Capture the cell that displays the provided text and extract its [x, y] central coordinate. 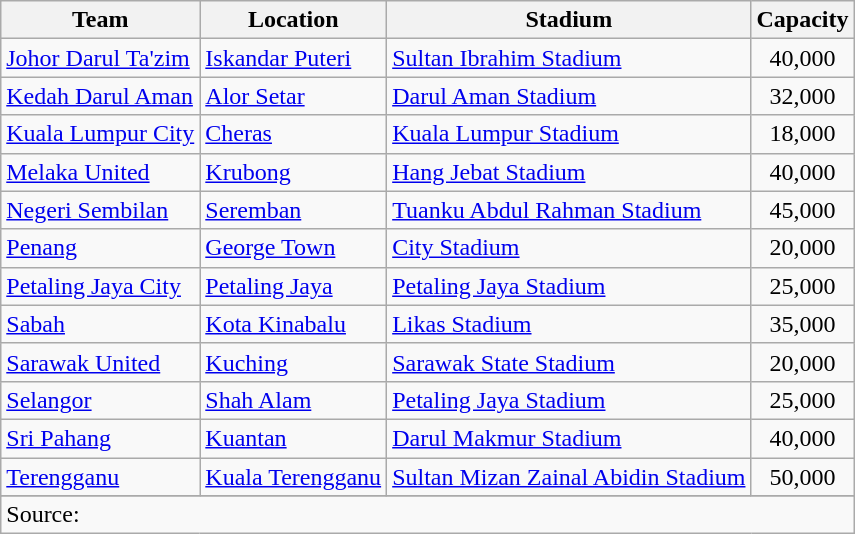
Seremban [294, 210]
Selangor [100, 400]
Kuantan [294, 438]
Capacity [802, 20]
Tuanku Abdul Rahman Stadium [569, 210]
Sarawak United [100, 362]
Penang [100, 248]
Sabah [100, 324]
Kota Kinabalu [294, 324]
City Stadium [569, 248]
Sultan Ibrahim Stadium [569, 58]
Hang Jebat Stadium [569, 172]
Iskandar Puteri [294, 58]
Team [100, 20]
Kuching [294, 362]
45,000 [802, 210]
Stadium [569, 20]
Alor Setar [294, 96]
Kuala Lumpur City [100, 134]
Petaling Jaya [294, 286]
Darul Makmur Stadium [569, 438]
Cheras [294, 134]
Sri Pahang [100, 438]
Sarawak State Stadium [569, 362]
Kedah Darul Aman [100, 96]
Petaling Jaya City [100, 286]
Kuala Terengganu [294, 477]
Source: [428, 515]
Melaka United [100, 172]
George Town [294, 248]
Darul Aman Stadium [569, 96]
Negeri Sembilan [100, 210]
Location [294, 20]
50,000 [802, 477]
Krubong [294, 172]
Shah Alam [294, 400]
35,000 [802, 324]
32,000 [802, 96]
Likas Stadium [569, 324]
Johor Darul Ta'zim [100, 58]
Kuala Lumpur Stadium [569, 134]
Sultan Mizan Zainal Abidin Stadium [569, 477]
18,000 [802, 134]
Terengganu [100, 477]
